Pinpoint the cell where the given text exists, returning its [X, Y] midpoint coordinate. 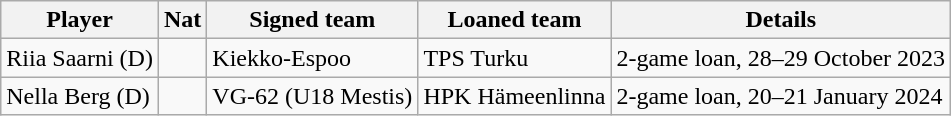
2-game loan, 20–21 January 2024 [781, 96]
Nat [182, 20]
2-game loan, 28–29 October 2023 [781, 58]
TPS Turku [514, 58]
VG-62 (U18 Mestis) [312, 96]
Details [781, 20]
Loaned team [514, 20]
Riia Saarni (D) [80, 58]
Kiekko-Espoo [312, 58]
HPK Hämeenlinna [514, 96]
Nella Berg (D) [80, 96]
Signed team [312, 20]
Player [80, 20]
